Return [X, Y] of the center of cell containing provided text 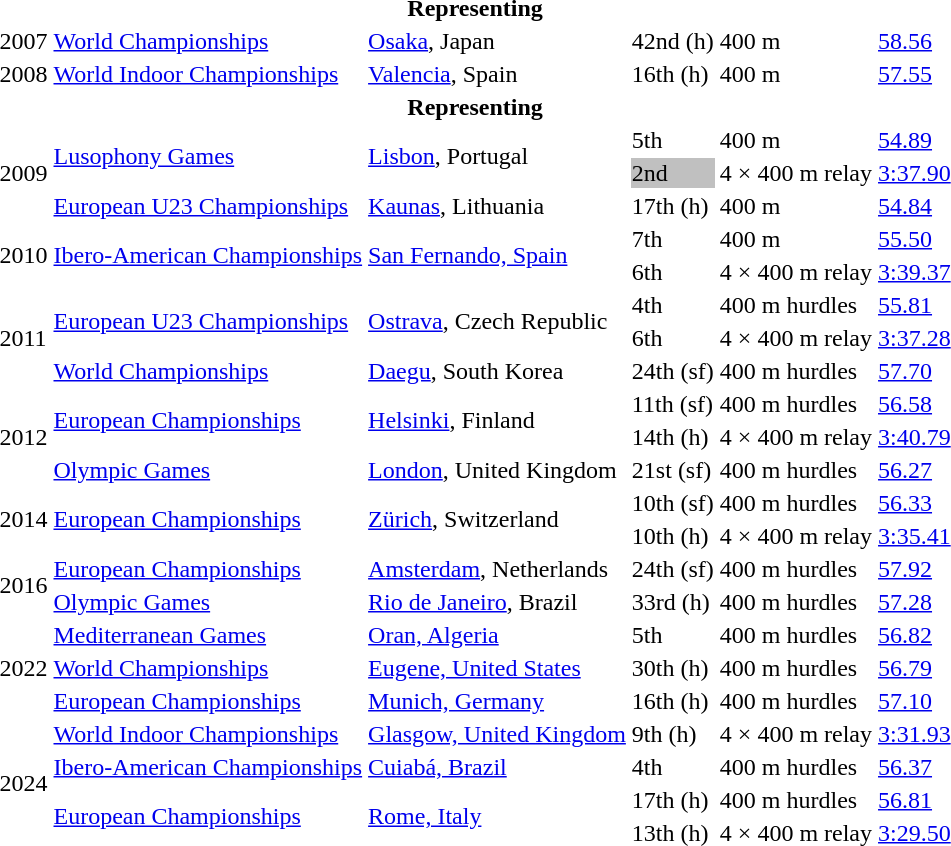
San Fernando, Spain [498, 256]
Kaunas, Lithuania [498, 206]
10th (sf) [672, 503]
Daegu, South Korea [498, 371]
14th (h) [672, 437]
Eugene, United States [498, 668]
33rd (h) [672, 602]
7th [672, 239]
Ostrava, Czech Republic [498, 322]
Valencia, Spain [498, 74]
Zürich, Switzerland [498, 520]
10th (h) [672, 536]
Helsinki, Finland [498, 420]
Cuiabá, Brazil [498, 767]
Mediterranean Games [208, 635]
Glasgow, United Kingdom [498, 734]
21st (sf) [672, 470]
11th (sf) [672, 404]
Munich, Germany [498, 701]
Osaka, Japan [498, 41]
42nd (h) [672, 41]
Amsterdam, Netherlands [498, 569]
9th (h) [672, 734]
London, United Kingdom [498, 470]
30th (h) [672, 668]
Oran, Algeria [498, 635]
Lusophony Games [208, 156]
2nd [672, 173]
Lisbon, Portugal [498, 156]
Rio de Janeiro, Brazil [498, 602]
